Scan for the cell matching the given text and deliver its (X, Y) coordinate at center. 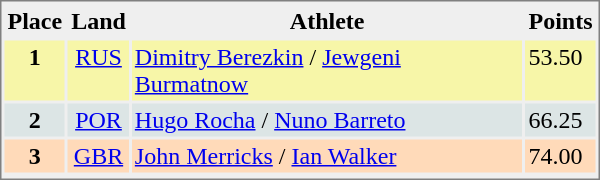
Dimitry Berezkin / Jewgeni Burmatnow (328, 70)
RUS (98, 70)
GBR (98, 156)
3 (34, 156)
John Merricks / Ian Walker (328, 156)
2 (34, 120)
Points (560, 20)
Hugo Rocha / Nuno Barreto (328, 120)
Athlete (328, 20)
74.00 (560, 156)
66.25 (560, 120)
53.50 (560, 70)
Place (34, 20)
POR (98, 120)
Land (98, 20)
1 (34, 70)
